From the cell containing the given text, extract its center point as [x, y] coordinate. 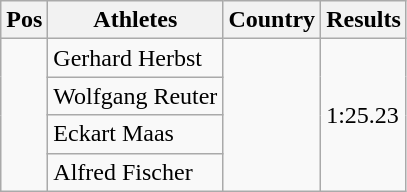
Athletes [136, 20]
Alfred Fischer [136, 172]
Pos [24, 20]
Eckart Maas [136, 134]
Results [364, 20]
Country [272, 20]
Gerhard Herbst [136, 58]
1:25.23 [364, 115]
Wolfgang Reuter [136, 96]
